Detect which cell encompasses the target text, then output its [x, y] center coordinate. 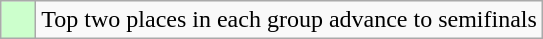
Top two places in each group advance to semifinals [290, 20]
